For the text-containing cell, return its midpoint in [X, Y] coordinate format. 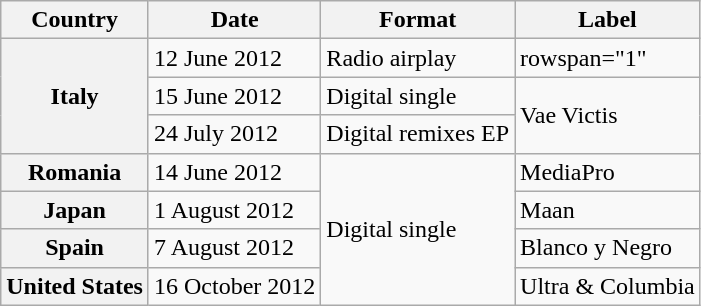
Italy [75, 96]
14 June 2012 [234, 172]
Japan [75, 210]
Date [234, 20]
15 June 2012 [234, 96]
Spain [75, 248]
24 July 2012 [234, 134]
rowspan="1" [608, 58]
12 June 2012 [234, 58]
Label [608, 20]
Digital remixes EP [418, 134]
Country [75, 20]
Ultra & Columbia [608, 286]
1 August 2012 [234, 210]
Format [418, 20]
United States [75, 286]
Blanco y Negro [608, 248]
16 October 2012 [234, 286]
7 August 2012 [234, 248]
Maan [608, 210]
MediaPro [608, 172]
Vae Victis [608, 115]
Romania [75, 172]
Radio airplay [418, 58]
